Output the [X, Y] coordinate of the center of the cell containing the given text.  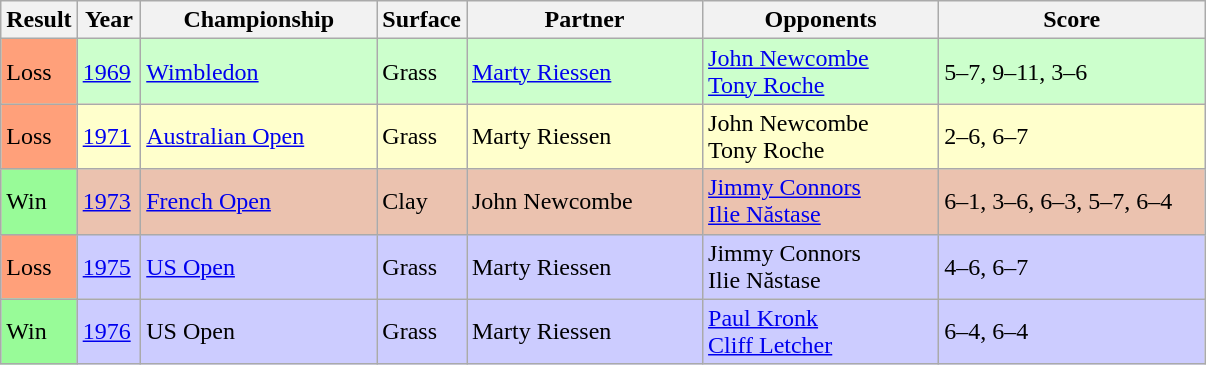
Clay [422, 202]
French Open [259, 202]
Year [109, 20]
Paul Kronk Cliff Letcher [821, 332]
2–6, 6–7 [1072, 136]
Partner [584, 20]
Australian Open [259, 136]
Championship [259, 20]
Surface [422, 20]
Result [39, 20]
Wimbledon [259, 72]
1971 [109, 136]
1975 [109, 266]
Score [1072, 20]
4–6, 6–7 [1072, 266]
1976 [109, 332]
John Newcombe [584, 202]
6–4, 6–4 [1072, 332]
1973 [109, 202]
1969 [109, 72]
5–7, 9–11, 3–6 [1072, 72]
Opponents [821, 20]
6–1, 3–6, 6–3, 5–7, 6–4 [1072, 202]
